Scan for the cell matching the given text and deliver its [X, Y] coordinate at center. 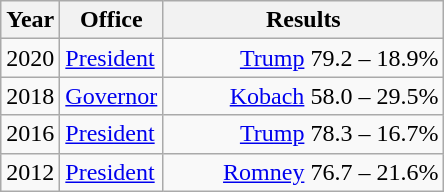
2012 [30, 172]
Governor [112, 96]
Romney 76.7 – 21.6% [304, 172]
Trump 79.2 – 18.9% [304, 58]
2020 [30, 58]
Results [304, 20]
2016 [30, 134]
2018 [30, 96]
Kobach 58.0 – 29.5% [304, 96]
Office [112, 20]
Year [30, 20]
Trump 78.3 – 16.7% [304, 134]
